Pinpoint the cell where the given text exists, returning its [X, Y] midpoint coordinate. 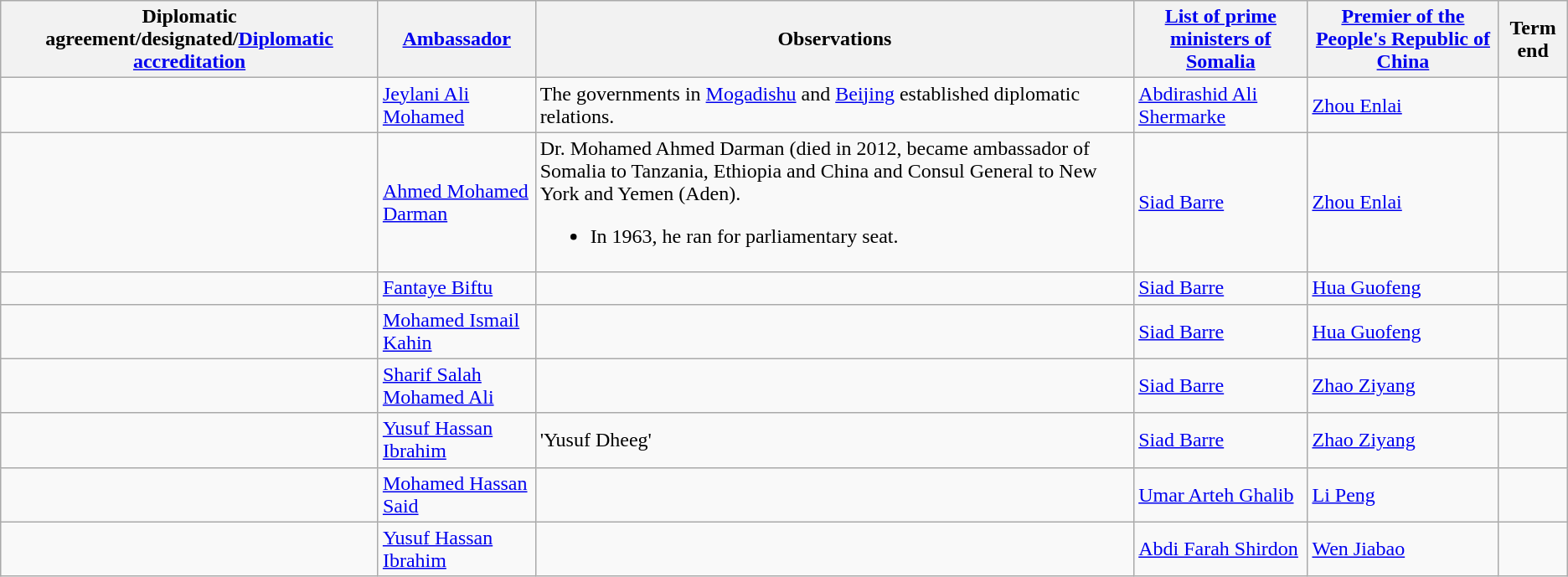
Mohamed Hassan Said [456, 494]
Ahmed Mohamed Darman [456, 203]
Observations [834, 39]
Term end [1533, 39]
Umar Arteh Ghalib [1221, 494]
The governments in Mogadishu and Beijing established diplomatic relations. [834, 106]
Li Peng [1403, 494]
Sharif Salah Mohamed Ali [456, 385]
Ambassador [456, 39]
Mohamed Ismail Kahin [456, 332]
Wen Jiabao [1403, 549]
Diplomatic agreement/designated/Diplomatic accreditation [189, 39]
Abdirashid Ali Shermarke [1221, 106]
List of prime ministers of Somalia [1221, 39]
Jeylani Ali Mohamed [456, 106]
Premier of the People's Republic of China [1403, 39]
Abdi Farah Shirdon [1221, 549]
Fantaye Biftu [456, 288]
'Yusuf Dheeg' [834, 440]
